Extract the [X, Y] coordinate from the center of the cell holding the provided text.  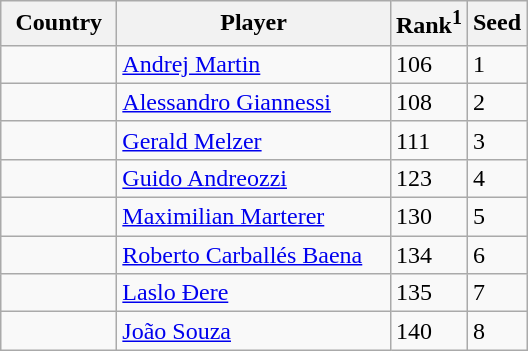
130 [428, 217]
Andrej Martin [254, 64]
1 [496, 64]
140 [428, 331]
Player [254, 24]
Gerald Melzer [254, 140]
Country [59, 24]
3 [496, 140]
5 [496, 217]
Rank1 [428, 24]
7 [496, 293]
2 [496, 102]
111 [428, 140]
4 [496, 178]
Guido Andreozzi [254, 178]
108 [428, 102]
135 [428, 293]
Alessandro Giannessi [254, 102]
8 [496, 331]
Laslo Đere [254, 293]
106 [428, 64]
6 [496, 255]
João Souza [254, 331]
134 [428, 255]
Roberto Carballés Baena [254, 255]
123 [428, 178]
Seed [496, 24]
Maximilian Marterer [254, 217]
